Return the [X, Y] coordinate for the center point of the cell that contains the specified text.  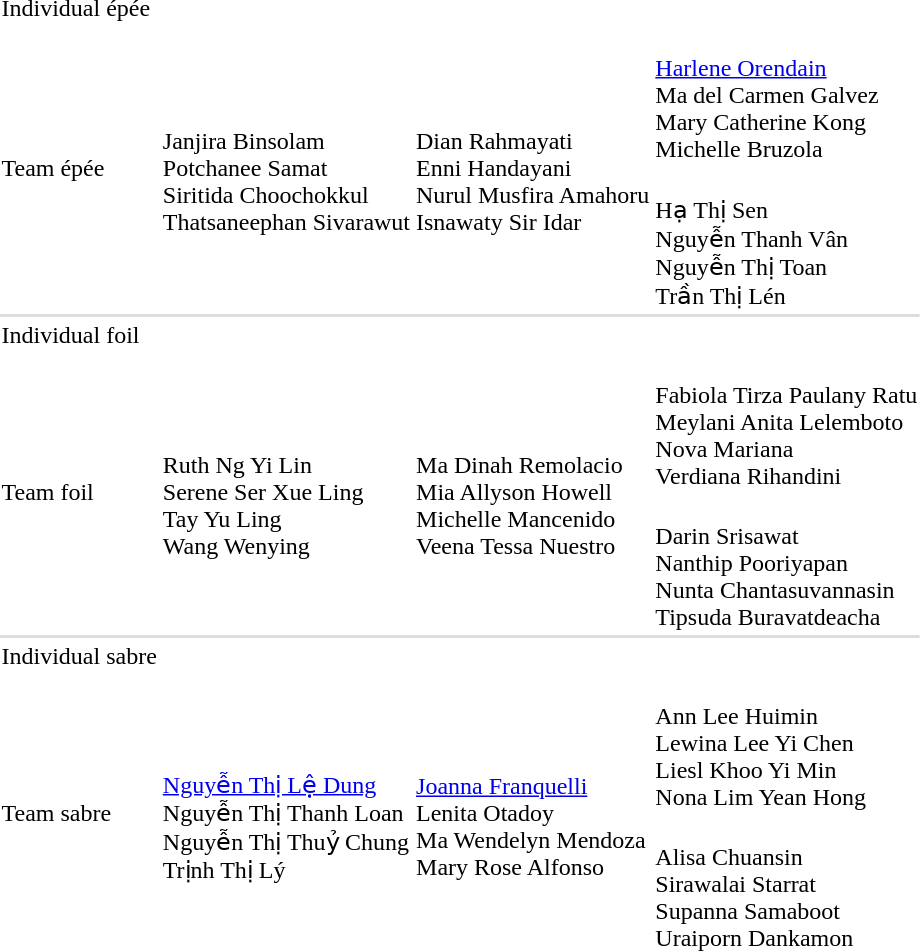
Team foil [79, 492]
Team épée [79, 168]
Hạ Thị SenNguyễn Thanh VânNguyễn Thị ToanTrần Thị Lén [786, 239]
Ma Dinah RemolacioMia Allyson HowellMichelle MancenidoVeena Tessa Nuestro [533, 492]
Harlene OrendainMa del Carmen GalvezMary Catherine KongMichelle Bruzola [786, 95]
Dian RahmayatiEnni HandayaniNurul Musfira AmahoruIsnawaty Sir Idar [533, 168]
Ann Lee HuiminLewina Lee Yi ChenLiesl Khoo Yi MinNona Lim Yean Hong [786, 743]
Janjira BinsolamPotchanee SamatSiritida ChoochokkulThatsaneephan Sivarawut [286, 168]
Individual sabre [79, 656]
Darin SrisawatNanthip PooriyapanNunta ChantasuvannasinTipsuda Buravatdeacha [786, 563]
Ruth Ng Yi LinSerene Ser Xue LingTay Yu LingWang Wenying [286, 492]
Individual foil [79, 335]
Fabiola Tirza Paulany RatuMeylani Anita LelembotoNova MarianaVerdiana Rihandini [786, 422]
